Detect which cell encompasses the target text, then output its (X, Y) center coordinate. 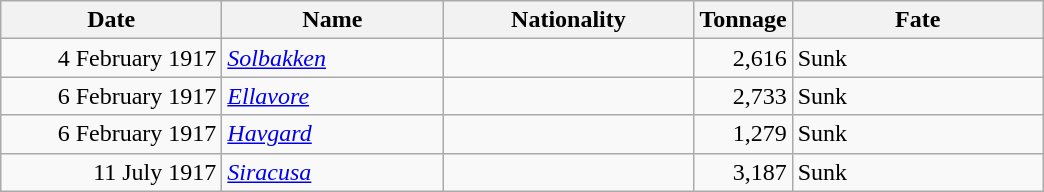
11 July 1917 (112, 172)
Nationality (568, 20)
3,187 (743, 172)
Name (332, 20)
Fate (918, 20)
Siracusa (332, 172)
4 February 1917 (112, 58)
1,279 (743, 134)
2,733 (743, 96)
Solbakken (332, 58)
Date (112, 20)
Ellavore (332, 96)
Tonnage (743, 20)
2,616 (743, 58)
Havgard (332, 134)
